Search for the cell housing the specified text and yield its [X, Y] center coordinate. 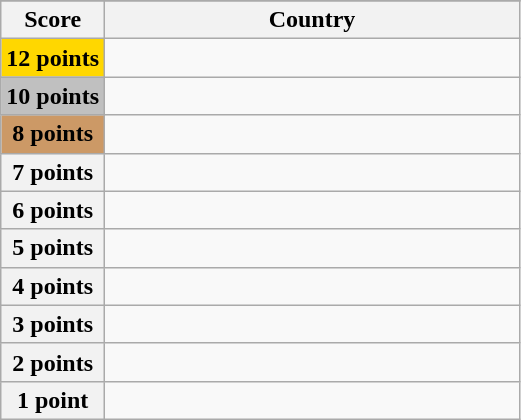
Score [53, 20]
4 points [53, 286]
10 points [53, 96]
3 points [53, 324]
1 point [53, 400]
7 points [53, 172]
8 points [53, 134]
5 points [53, 248]
2 points [53, 362]
12 points [53, 58]
6 points [53, 210]
Country [312, 20]
